Pinpoint the cell where the given text exists, returning its [X, Y] midpoint coordinate. 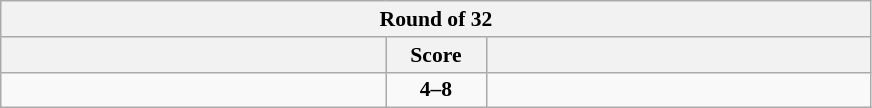
4–8 [436, 90]
Score [436, 55]
Round of 32 [436, 19]
